Output the (X, Y) coordinate of the center of the cell containing the given text.  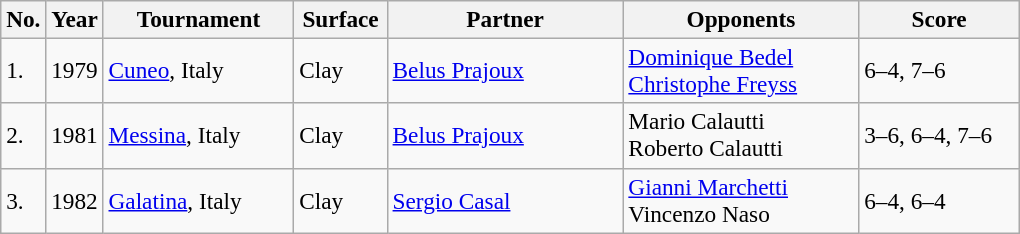
Partner (505, 19)
Surface (340, 19)
6–4, 6–4 (940, 200)
1979 (74, 70)
Gianni Marchetti Vincenzo Naso (741, 200)
1982 (74, 200)
Dominique Bedel Christophe Freyss (741, 70)
2. (24, 136)
Galatina, Italy (198, 200)
1. (24, 70)
No. (24, 19)
3–6, 6–4, 7–6 (940, 136)
Opponents (741, 19)
Sergio Casal (505, 200)
Tournament (198, 19)
3. (24, 200)
Score (940, 19)
6–4, 7–6 (940, 70)
Messina, Italy (198, 136)
Year (74, 19)
Cuneo, Italy (198, 70)
Mario Calautti Roberto Calautti (741, 136)
1981 (74, 136)
